Locate the cell with the specified text and output its (X, Y) center coordinate. 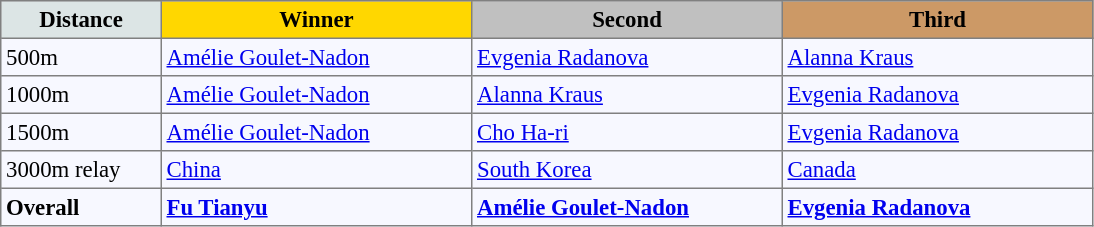
Overall (81, 207)
Third (937, 20)
Winner (316, 20)
1000m (81, 95)
Fu Tianyu (316, 207)
3000m relay (81, 170)
Distance (81, 20)
500m (81, 57)
Cho Ha-ri (627, 132)
Second (627, 20)
1500m (81, 132)
Canada (937, 170)
South Korea (627, 170)
China (316, 170)
